Extract the (X, Y) coordinate from the center of the cell holding the provided text.  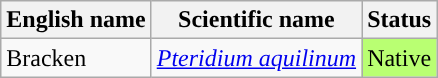
Native (400, 58)
Pteridium aquilinum (256, 58)
Bracken (76, 58)
Scientific name (256, 20)
English name (76, 20)
Status (400, 20)
